Identify which cell holds the provided text, then report its (X, Y) central coordinate. 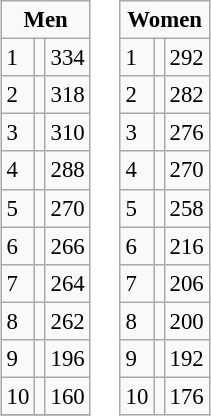
266 (68, 246)
196 (68, 358)
262 (68, 321)
Women (164, 20)
292 (186, 58)
176 (186, 396)
216 (186, 246)
258 (186, 208)
318 (68, 95)
200 (186, 321)
Men (46, 20)
282 (186, 95)
334 (68, 58)
288 (68, 170)
192 (186, 358)
276 (186, 133)
206 (186, 283)
264 (68, 283)
160 (68, 396)
310 (68, 133)
